Provide the [X, Y] coordinate of the cell's center where the given text is located.  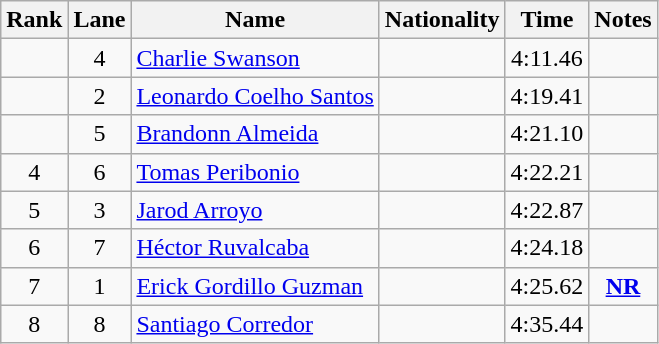
2 [100, 96]
4:21.10 [547, 134]
4:35.44 [547, 324]
4:25.62 [547, 286]
4:24.18 [547, 248]
4:11.46 [547, 58]
Brandonn Almeida [255, 134]
Santiago Corredor [255, 324]
Name [255, 20]
Héctor Ruvalcaba [255, 248]
4:22.87 [547, 210]
Time [547, 20]
3 [100, 210]
1 [100, 286]
Tomas Peribonio [255, 172]
Charlie Swanson [255, 58]
4:22.21 [547, 172]
Erick Gordillo Guzman [255, 286]
Lane [100, 20]
Jarod Arroyo [255, 210]
NR [623, 286]
Rank [34, 20]
Nationality [442, 20]
Leonardo Coelho Santos [255, 96]
4:19.41 [547, 96]
Notes [623, 20]
